Output the (X, Y) coordinate of the center of the cell containing the given text.  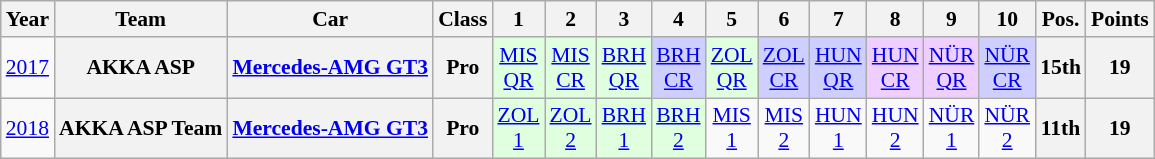
10 (1007, 19)
BRHCR (678, 68)
BRH1 (624, 128)
HUN2 (896, 128)
NÜRCR (1007, 68)
8 (896, 19)
MISQR (518, 68)
15th (1060, 68)
2 (570, 19)
3 (624, 19)
6 (784, 19)
Points (1120, 19)
BRHQR (624, 68)
11th (1060, 128)
MISCR (570, 68)
MIS1 (732, 128)
7 (838, 19)
AKKA ASP Team (140, 128)
Pos. (1060, 19)
ZOL1 (518, 128)
MIS2 (784, 128)
BRH2 (678, 128)
AKKA ASP (140, 68)
HUN1 (838, 128)
2017 (28, 68)
ZOLCR (784, 68)
9 (952, 19)
NÜRQR (952, 68)
Class (462, 19)
1 (518, 19)
NÜR2 (1007, 128)
Year (28, 19)
Team (140, 19)
4 (678, 19)
HUNCR (896, 68)
Car (330, 19)
2018 (28, 128)
HUNQR (838, 68)
NÜR1 (952, 128)
5 (732, 19)
ZOL2 (570, 128)
ZOLQR (732, 68)
